Extract the [x, y] coordinate from the center of the cell holding the provided text.  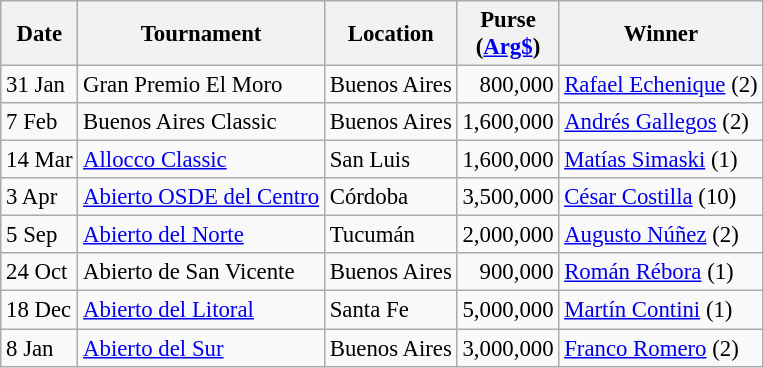
14 Mar [40, 160]
Abierto OSDE del Centro [202, 197]
Santa Fe [390, 310]
Date [40, 34]
Allocco Classic [202, 160]
900,000 [508, 273]
Román Rébora (1) [661, 273]
Córdoba [390, 197]
Rafael Echenique (2) [661, 85]
3 Apr [40, 197]
Augusto Núñez (2) [661, 235]
31 Jan [40, 85]
3,500,000 [508, 197]
Buenos Aires Classic [202, 122]
800,000 [508, 85]
Winner [661, 34]
San Luis [390, 160]
Martín Contini (1) [661, 310]
Purse(Arg$) [508, 34]
Andrés Gallegos (2) [661, 122]
Tucumán [390, 235]
24 Oct [40, 273]
Abierto de San Vicente [202, 273]
8 Jan [40, 348]
Location [390, 34]
Tournament [202, 34]
18 Dec [40, 310]
7 Feb [40, 122]
César Costilla (10) [661, 197]
Abierto del Litoral [202, 310]
Matías Simaski (1) [661, 160]
2,000,000 [508, 235]
3,000,000 [508, 348]
5,000,000 [508, 310]
Abierto del Sur [202, 348]
Gran Premio El Moro [202, 85]
5 Sep [40, 235]
Franco Romero (2) [661, 348]
Abierto del Norte [202, 235]
